Detect which cell encompasses the target text, then output its [x, y] center coordinate. 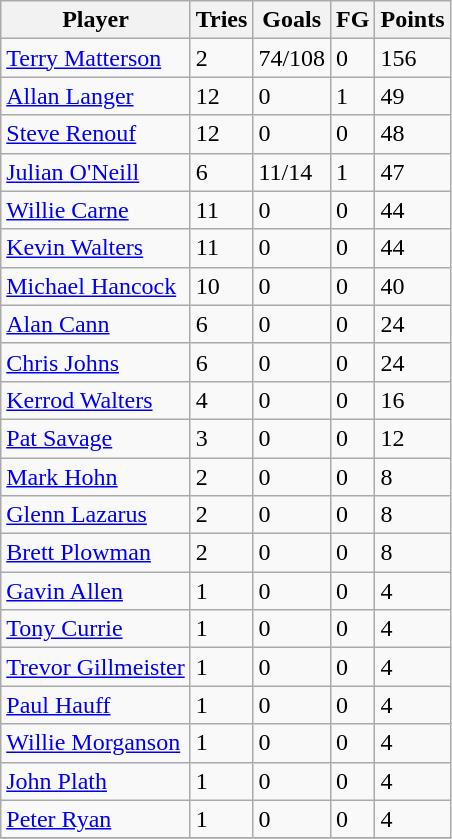
Steve Renouf [96, 134]
Kerrod Walters [96, 400]
Julian O'Neill [96, 172]
Paul Hauff [96, 705]
Player [96, 20]
Brett Plowman [96, 553]
Gavin Allen [96, 591]
Points [412, 20]
Peter Ryan [96, 819]
FG [353, 20]
Tony Currie [96, 629]
Michael Hancock [96, 286]
Kevin Walters [96, 248]
Mark Hohn [96, 477]
Willie Carne [96, 210]
16 [412, 400]
48 [412, 134]
47 [412, 172]
Chris Johns [96, 362]
156 [412, 58]
11/14 [292, 172]
Trevor Gillmeister [96, 667]
Willie Morganson [96, 743]
Tries [222, 20]
Alan Cann [96, 324]
40 [412, 286]
Allan Langer [96, 96]
Goals [292, 20]
49 [412, 96]
10 [222, 286]
Terry Matterson [96, 58]
Pat Savage [96, 438]
74/108 [292, 58]
John Plath [96, 781]
3 [222, 438]
Glenn Lazarus [96, 515]
